Return the (x, y) coordinate for the center point of the cell that contains the specified text.  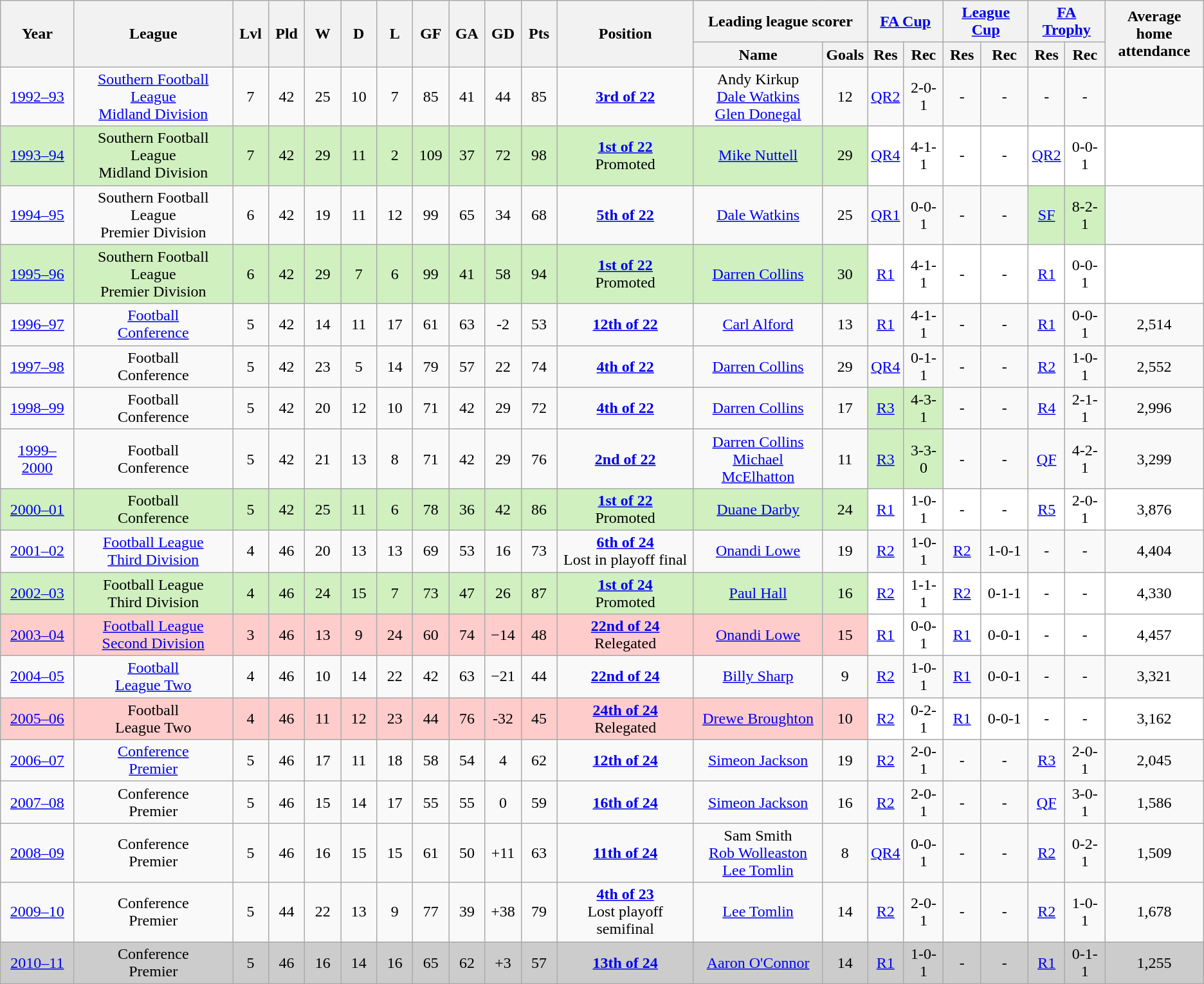
3,162 (1154, 719)
+11 (503, 853)
1,678 (1154, 912)
22nd of 24Relegated (625, 635)
54 (467, 760)
21 (323, 459)
8-2-1 (1085, 215)
Position (625, 33)
37 (467, 156)
2010–11 (37, 962)
-2 (503, 324)
Lvl (251, 33)
22nd of 24 (625, 677)
1996–97 (37, 324)
R4 (1047, 408)
2,514 (1154, 324)
59 (539, 803)
−14 (503, 635)
5th of 22 (625, 215)
26 (503, 593)
1,586 (1154, 803)
Aaron O'Connor (758, 962)
1994–95 (37, 215)
Billy Sharp (758, 677)
Dale Watkins (758, 215)
GD (503, 33)
2003–04 (37, 635)
3,321 (1154, 677)
2000–01 (37, 509)
Mike Nuttell (758, 156)
Duane Darby (758, 509)
1992–93 (37, 96)
2007–08 (37, 803)
Name (758, 55)
W (323, 33)
1995–96 (37, 274)
3,876 (1154, 509)
48 (539, 635)
+38 (503, 912)
Andy KirkupDale WatkinsGlen Donegal (758, 96)
4,457 (1154, 635)
34 (503, 215)
GA (467, 33)
39 (467, 912)
16th of 24 (625, 803)
GF (431, 33)
18 (395, 760)
0 (503, 803)
86 (539, 509)
30 (845, 274)
4-3-1 (924, 408)
Sam SmithRob WolleastonLee Tomlin (758, 853)
13th of 24 (625, 962)
D (359, 33)
1998–99 (37, 408)
1,255 (1154, 962)
Paul Hall (758, 593)
1999–2000 (37, 459)
2005–06 (37, 719)
1997–98 (37, 367)
2002–03 (37, 593)
24th of 24Relegated (625, 719)
L (395, 33)
3-0-1 (1085, 803)
2,996 (1154, 408)
Football LeagueSecond Division (153, 635)
98 (539, 156)
QR1 (886, 215)
3,299 (1154, 459)
45 (539, 719)
3rd of 22 (625, 96)
Carl Alford (758, 324)
69 (431, 551)
1-1-1 (924, 593)
+3 (503, 962)
Year (37, 33)
FA Trophy (1066, 22)
36 (467, 509)
4,330 (1154, 593)
Lee Tomlin (758, 912)
3-3-0 (924, 459)
3 (251, 635)
12th of 22 (625, 324)
Leading league scorer (780, 22)
77 (431, 912)
2008–09 (37, 853)
League Cup (986, 22)
4th of 23Lost playoff semifinal (625, 912)
2006–07 (37, 760)
2-1-1 (1085, 408)
1993–94 (37, 156)
SF (1047, 215)
4-2-1 (1085, 459)
12th of 24 (625, 760)
Average homeattendance (1154, 33)
R5 (1047, 509)
87 (539, 593)
1,509 (1154, 853)
60 (431, 635)
1st of 24Promoted (625, 593)
78 (431, 509)
2,552 (1154, 367)
FA Cup (906, 22)
Drewe Broughton (758, 719)
109 (431, 156)
2 (395, 156)
4,404 (1154, 551)
68 (539, 215)
2001–02 (37, 551)
50 (467, 853)
Pts (539, 33)
−21 (503, 677)
2nd of 22 (625, 459)
-32 (503, 719)
2009–10 (37, 912)
Goals (845, 55)
2004–05 (37, 677)
League (153, 33)
94 (539, 274)
11th of 24 (625, 853)
47 (467, 593)
Pld (287, 33)
6th of 24Lost in playoff final (625, 551)
Darren CollinsMichael McElhatton (758, 459)
2,045 (1154, 760)
